Determine the [x, y] coordinate at the center of the cell enclosing the given text.  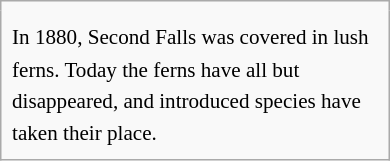
In 1880, Second Falls was covered in lush ferns. Today the ferns have all but disappeared, and introduced species have taken their place. [195, 85]
